Pinpoint the cell where the given text exists, returning its [X, Y] midpoint coordinate. 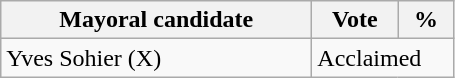
Yves Sohier (X) [156, 58]
Vote [355, 20]
Acclaimed [383, 58]
Mayoral candidate [156, 20]
% [426, 20]
